Detect which cell encompasses the target text, then output its (x, y) center coordinate. 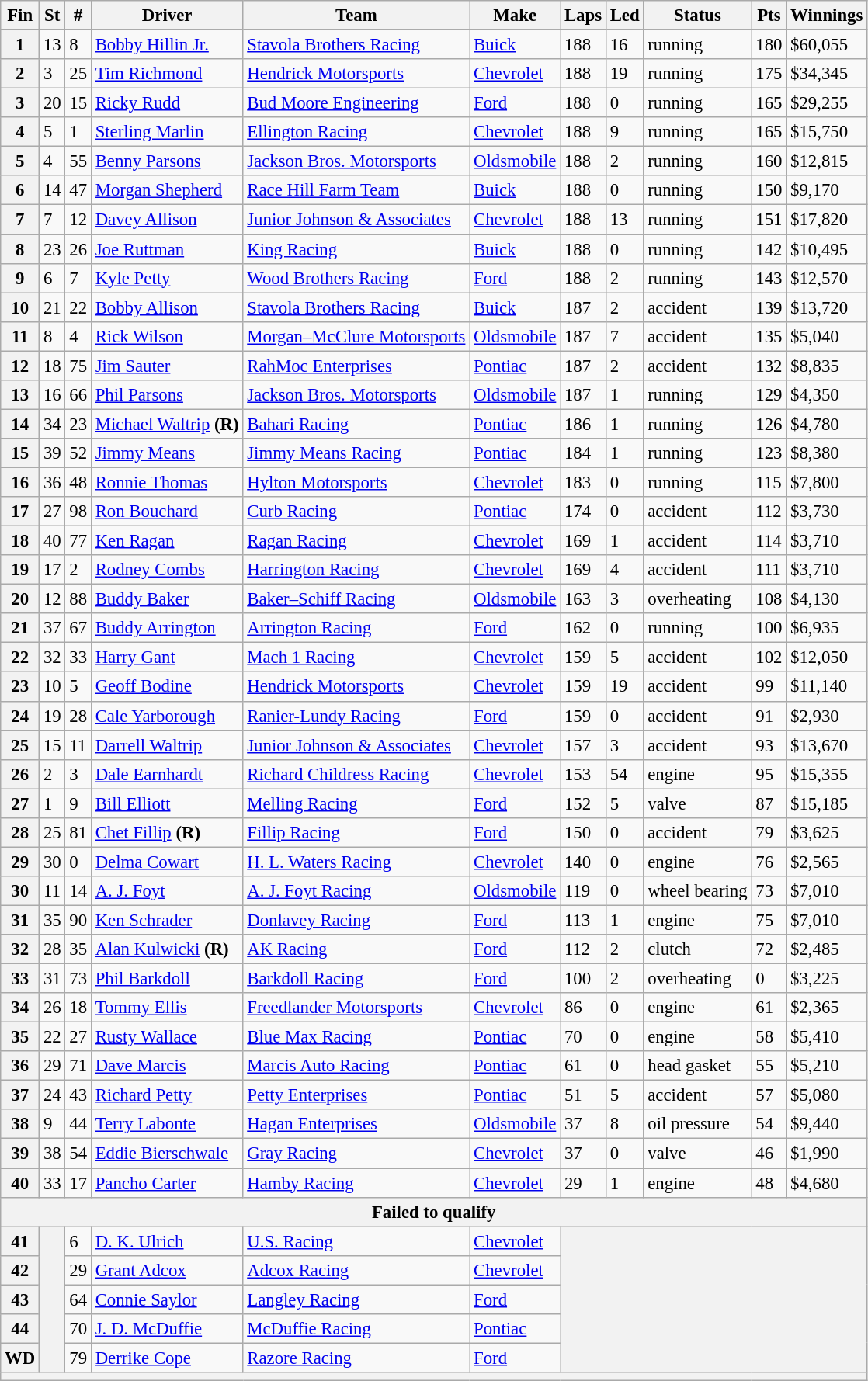
115 (769, 482)
Ken Ragan (167, 541)
$5,080 (827, 1095)
$60,055 (827, 45)
Ranier-Lundy Racing (356, 716)
119 (584, 891)
$11,140 (827, 687)
114 (769, 541)
Pancho Carter (167, 1183)
Rick Wilson (167, 336)
Kyle Petty (167, 278)
$9,170 (827, 190)
Buddy Baker (167, 599)
Ricky Rudd (167, 103)
D. K. Ulrich (167, 1241)
Derrike Cope (167, 1358)
$1,990 (827, 1154)
Phil Barkdoll (167, 979)
$5,210 (827, 1066)
Ron Bouchard (167, 512)
Harry Gant (167, 658)
Harrington Racing (356, 570)
Freedlander Motorsports (356, 1008)
99 (769, 687)
Bobby Allison (167, 307)
153 (584, 774)
$13,720 (827, 307)
$2,365 (827, 1008)
WD (20, 1358)
Rodney Combs (167, 570)
H. L. Waters Racing (356, 862)
$13,670 (827, 745)
157 (584, 745)
91 (769, 716)
Dale Earnhardt (167, 774)
Rusty Wallace (167, 1037)
$34,345 (827, 74)
Richard Petty (167, 1095)
140 (584, 862)
St (53, 16)
90 (78, 920)
Jimmy Means (167, 453)
151 (769, 220)
98 (78, 512)
$29,255 (827, 103)
$5,410 (827, 1037)
Joe Ruttman (167, 249)
186 (584, 424)
Morgan–McClure Motorsports (356, 336)
Davey Allison (167, 220)
Dave Marcis (167, 1066)
57 (769, 1095)
58 (769, 1037)
Tim Richmond (167, 74)
51 (584, 1095)
143 (769, 278)
72 (769, 949)
Buddy Arrington (167, 628)
Razore Racing (356, 1358)
113 (584, 920)
Tommy Ellis (167, 1008)
184 (584, 453)
135 (769, 336)
A. J. Foyt Racing (356, 891)
77 (78, 541)
$15,355 (827, 774)
Laps (584, 16)
Melling Racing (356, 803)
Curb Racing (356, 512)
46 (769, 1154)
A. J. Foyt (167, 891)
67 (78, 628)
Gray Racing (356, 1154)
wheel bearing (697, 891)
$9,440 (827, 1125)
66 (78, 395)
Ellington Racing (356, 132)
McDuffie Racing (356, 1329)
Jimmy Means Racing (356, 453)
Mach 1 Racing (356, 658)
AK Racing (356, 949)
$3,225 (827, 979)
76 (769, 862)
Fin (20, 16)
$4,780 (827, 424)
Hylton Motorsports (356, 482)
Grant Adcox (167, 1270)
U.S. Racing (356, 1241)
$15,185 (827, 803)
Pts (769, 16)
64 (78, 1299)
J. D. McDuffie (167, 1329)
Baker–Schiff Racing (356, 599)
$4,680 (827, 1183)
Bill Elliott (167, 803)
47 (78, 190)
139 (769, 307)
93 (769, 745)
Team (356, 16)
Chet Fillip (R) (167, 833)
$2,485 (827, 949)
Delma Cowart (167, 862)
183 (584, 482)
Eddie Bierschwale (167, 1154)
174 (584, 512)
Barkdoll Racing (356, 979)
Status (697, 16)
123 (769, 453)
Sterling Marlin (167, 132)
# (78, 16)
$3,625 (827, 833)
Wood Brothers Racing (356, 278)
King Racing (356, 249)
Morgan Shepherd (167, 190)
95 (769, 774)
$15,750 (827, 132)
88 (78, 599)
41 (20, 1241)
132 (769, 366)
RahMoc Enterprises (356, 366)
86 (584, 1008)
160 (769, 161)
Bud Moore Engineering (356, 103)
Arrington Racing (356, 628)
180 (769, 45)
111 (769, 570)
163 (584, 599)
$12,050 (827, 658)
$5,040 (827, 336)
Terry Labonte (167, 1125)
head gasket (697, 1066)
Ragan Racing (356, 541)
108 (769, 599)
Donlavey Racing (356, 920)
Marcis Auto Racing (356, 1066)
Alan Kulwicki (R) (167, 949)
Hagan Enterprises (356, 1125)
Bahari Racing (356, 424)
$10,495 (827, 249)
Make (516, 16)
Led (624, 16)
Petty Enterprises (356, 1095)
129 (769, 395)
152 (584, 803)
Phil Parsons (167, 395)
Race Hill Farm Team (356, 190)
175 (769, 74)
$7,800 (827, 482)
$2,565 (827, 862)
Ronnie Thomas (167, 482)
Fillip Racing (356, 833)
$2,930 (827, 716)
Jim Sauter (167, 366)
clutch (697, 949)
Bobby Hillin Jr. (167, 45)
71 (78, 1066)
$3,730 (827, 512)
$4,130 (827, 599)
Winnings (827, 16)
81 (78, 833)
oil pressure (697, 1125)
102 (769, 658)
Adcox Racing (356, 1270)
Hamby Racing (356, 1183)
Ken Schrader (167, 920)
Failed to qualify (434, 1212)
Connie Saylor (167, 1299)
Langley Racing (356, 1299)
52 (78, 453)
Cale Yarborough (167, 716)
$12,815 (827, 161)
Darrell Waltrip (167, 745)
$17,820 (827, 220)
Michael Waltrip (R) (167, 424)
Benny Parsons (167, 161)
162 (584, 628)
42 (20, 1270)
142 (769, 249)
126 (769, 424)
$6,935 (827, 628)
$8,835 (827, 366)
Richard Childress Racing (356, 774)
Blue Max Racing (356, 1037)
Driver (167, 16)
$4,350 (827, 395)
$12,570 (827, 278)
Geoff Bodine (167, 687)
87 (769, 803)
$8,380 (827, 453)
